Locate the cell with the specified text and output its (X, Y) center coordinate. 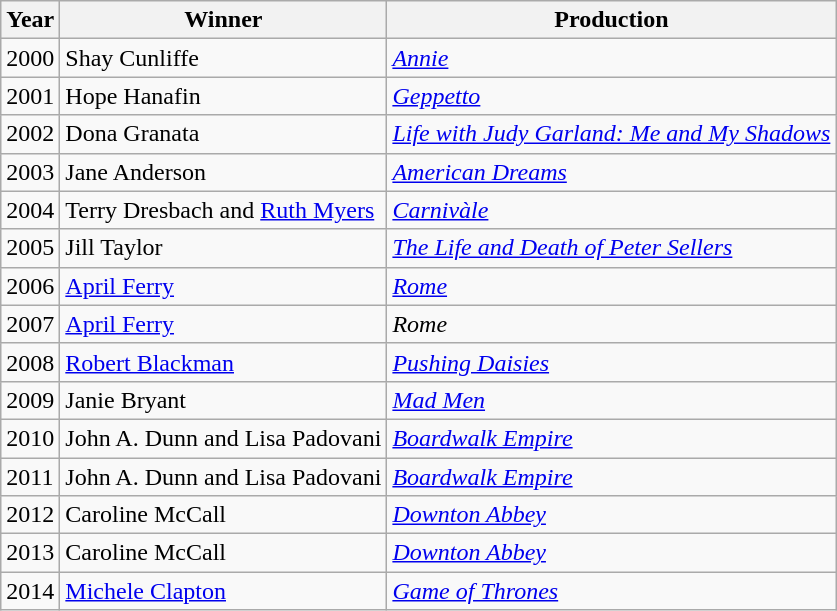
2004 (30, 210)
Mad Men (612, 400)
Annie (612, 58)
Dona Granata (224, 134)
2008 (30, 362)
2014 (30, 591)
American Dreams (612, 172)
2009 (30, 400)
Janie Bryant (224, 400)
2007 (30, 324)
Year (30, 20)
2011 (30, 477)
Robert Blackman (224, 362)
2005 (30, 248)
Life with Judy Garland: Me and My Shadows (612, 134)
2003 (30, 172)
Winner (224, 20)
Pushing Daisies (612, 362)
2000 (30, 58)
Michele Clapton (224, 591)
2001 (30, 96)
Game of Thrones (612, 591)
2002 (30, 134)
The Life and Death of Peter Sellers (612, 248)
Terry Dresbach and Ruth Myers (224, 210)
2013 (30, 553)
Geppetto (612, 96)
2012 (30, 515)
Shay Cunliffe (224, 58)
Jill Taylor (224, 248)
Production (612, 20)
Carnivàle (612, 210)
2010 (30, 438)
Jane Anderson (224, 172)
2006 (30, 286)
Hope Hanafin (224, 96)
